Capture the cell that displays the provided text and extract its (X, Y) central coordinate. 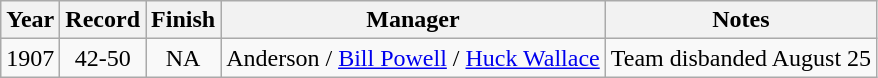
42-50 (103, 58)
Year (30, 20)
Finish (184, 20)
1907 (30, 58)
Anderson / Bill Powell / Huck Wallace (414, 58)
Notes (740, 20)
Team disbanded August 25 (740, 58)
Record (103, 20)
NA (184, 58)
Manager (414, 20)
